Capture the cell that displays the provided text and extract its (X, Y) central coordinate. 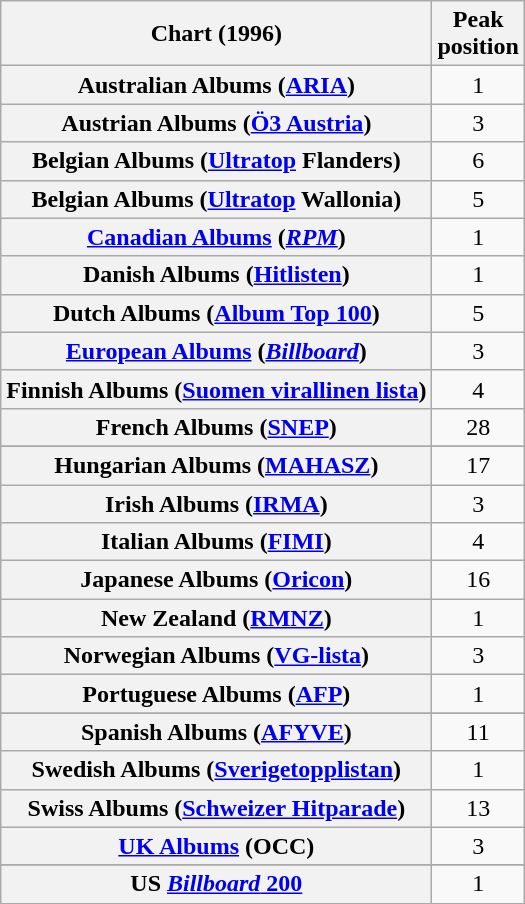
16 (478, 580)
Danish Albums (Hitlisten) (216, 275)
Belgian Albums (Ultratop Wallonia) (216, 199)
New Zealand (RMNZ) (216, 618)
Italian Albums (FIMI) (216, 542)
Hungarian Albums (MAHASZ) (216, 465)
Peakposition (478, 34)
European Albums (Billboard) (216, 351)
6 (478, 161)
Australian Albums (ARIA) (216, 85)
Swedish Albums (Sverigetopplistan) (216, 770)
UK Albums (OCC) (216, 846)
Chart (1996) (216, 34)
17 (478, 465)
11 (478, 732)
28 (478, 427)
13 (478, 808)
Irish Albums (IRMA) (216, 503)
Canadian Albums (RPM) (216, 237)
Japanese Albums (Oricon) (216, 580)
Norwegian Albums (VG-lista) (216, 656)
Dutch Albums (Album Top 100) (216, 313)
Austrian Albums (Ö3 Austria) (216, 123)
Swiss Albums (Schweizer Hitparade) (216, 808)
Belgian Albums (Ultratop Flanders) (216, 161)
Spanish Albums (AFYVE) (216, 732)
Finnish Albums (Suomen virallinen lista) (216, 389)
Portuguese Albums (AFP) (216, 694)
French Albums (SNEP) (216, 427)
US Billboard 200 (216, 884)
